Capture the cell that displays the provided text and extract its (X, Y) central coordinate. 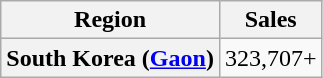
Sales (270, 20)
Region (110, 20)
South Korea (Gaon) (110, 58)
323,707+ (270, 58)
